Detect which cell encompasses the target text, then output its [x, y] center coordinate. 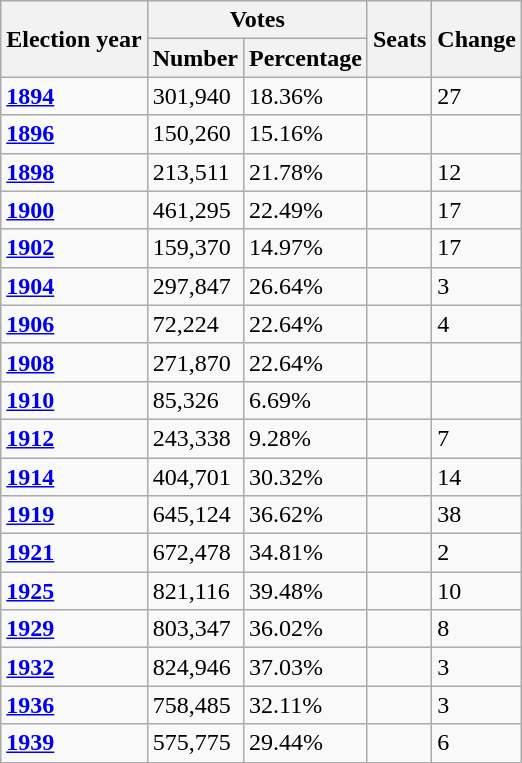
461,295 [195, 210]
29.44% [306, 743]
21.78% [306, 172]
271,870 [195, 362]
1919 [74, 515]
30.32% [306, 477]
1898 [74, 172]
4 [477, 324]
301,940 [195, 96]
297,847 [195, 286]
36.62% [306, 515]
1936 [74, 705]
Election year [74, 39]
7 [477, 438]
1910 [74, 400]
803,347 [195, 629]
8 [477, 629]
Seats [399, 39]
1939 [74, 743]
1900 [74, 210]
18.36% [306, 96]
1908 [74, 362]
645,124 [195, 515]
575,775 [195, 743]
1896 [74, 134]
36.02% [306, 629]
672,478 [195, 553]
159,370 [195, 248]
12 [477, 172]
Percentage [306, 58]
9.28% [306, 438]
14 [477, 477]
85,326 [195, 400]
27 [477, 96]
824,946 [195, 667]
1904 [74, 286]
14.97% [306, 248]
821,116 [195, 591]
Change [477, 39]
1894 [74, 96]
1914 [74, 477]
1925 [74, 591]
34.81% [306, 553]
Votes [257, 20]
1929 [74, 629]
Number [195, 58]
22.49% [306, 210]
6.69% [306, 400]
1932 [74, 667]
213,511 [195, 172]
37.03% [306, 667]
32.11% [306, 705]
1912 [74, 438]
404,701 [195, 477]
10 [477, 591]
39.48% [306, 591]
1902 [74, 248]
150,260 [195, 134]
38 [477, 515]
15.16% [306, 134]
72,224 [195, 324]
26.64% [306, 286]
243,338 [195, 438]
2 [477, 553]
1921 [74, 553]
6 [477, 743]
1906 [74, 324]
758,485 [195, 705]
